For the text-containing cell, return its midpoint in (x, y) coordinate format. 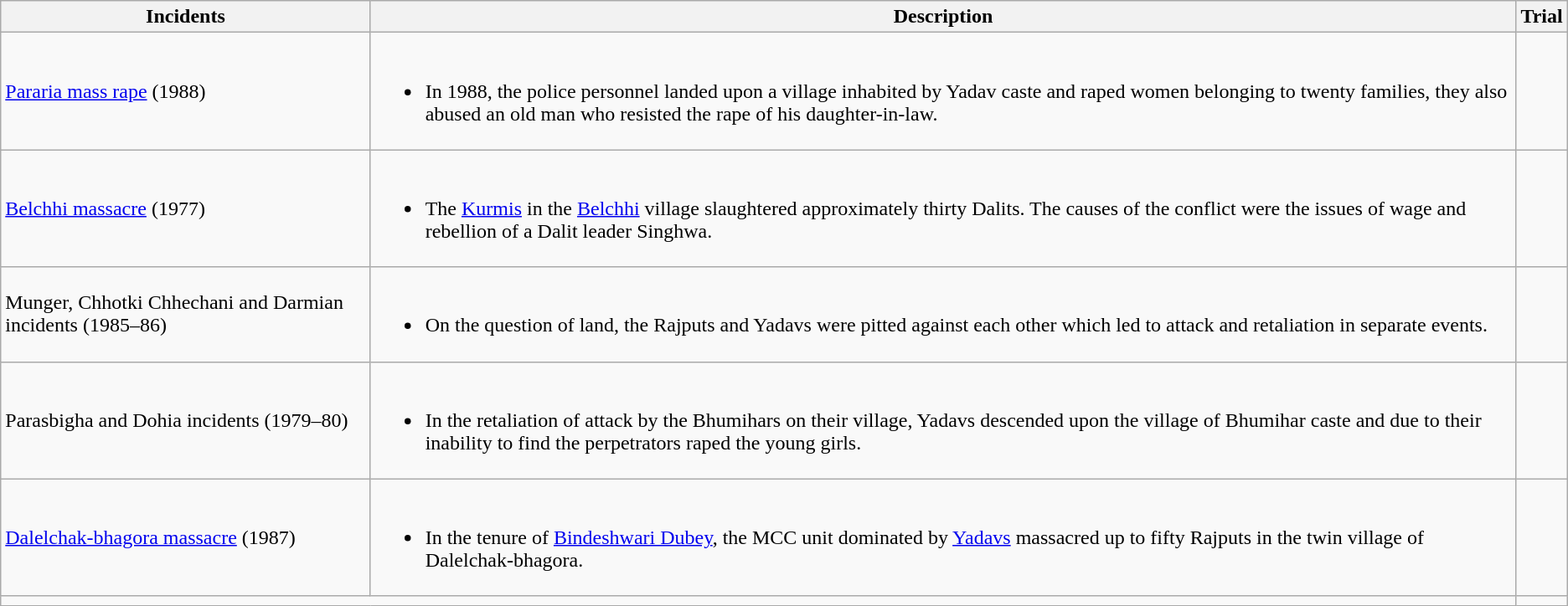
Incidents (186, 17)
In the tenure of Bindeshwari Dubey, the MCC unit dominated by Yadavs massacred up to fifty Rajputs in the twin village of Dalelchak-bhagora. (943, 537)
Description (943, 17)
Munger, Chhotki Chhechani and Darmian incidents (1985–86) (186, 315)
Belchhi massacre (1977) (186, 208)
Parasbigha and Dohia incidents (1979–80) (186, 420)
Trial (1541, 17)
On the question of land, the Rajputs and Yadavs were pitted against each other which led to attack and retaliation in separate events. (943, 315)
Dalelchak-bhagora massacre (1987) (186, 537)
Pararia mass rape (1988) (186, 91)
